Output the [X, Y] coordinate of the center of the cell containing the given text.  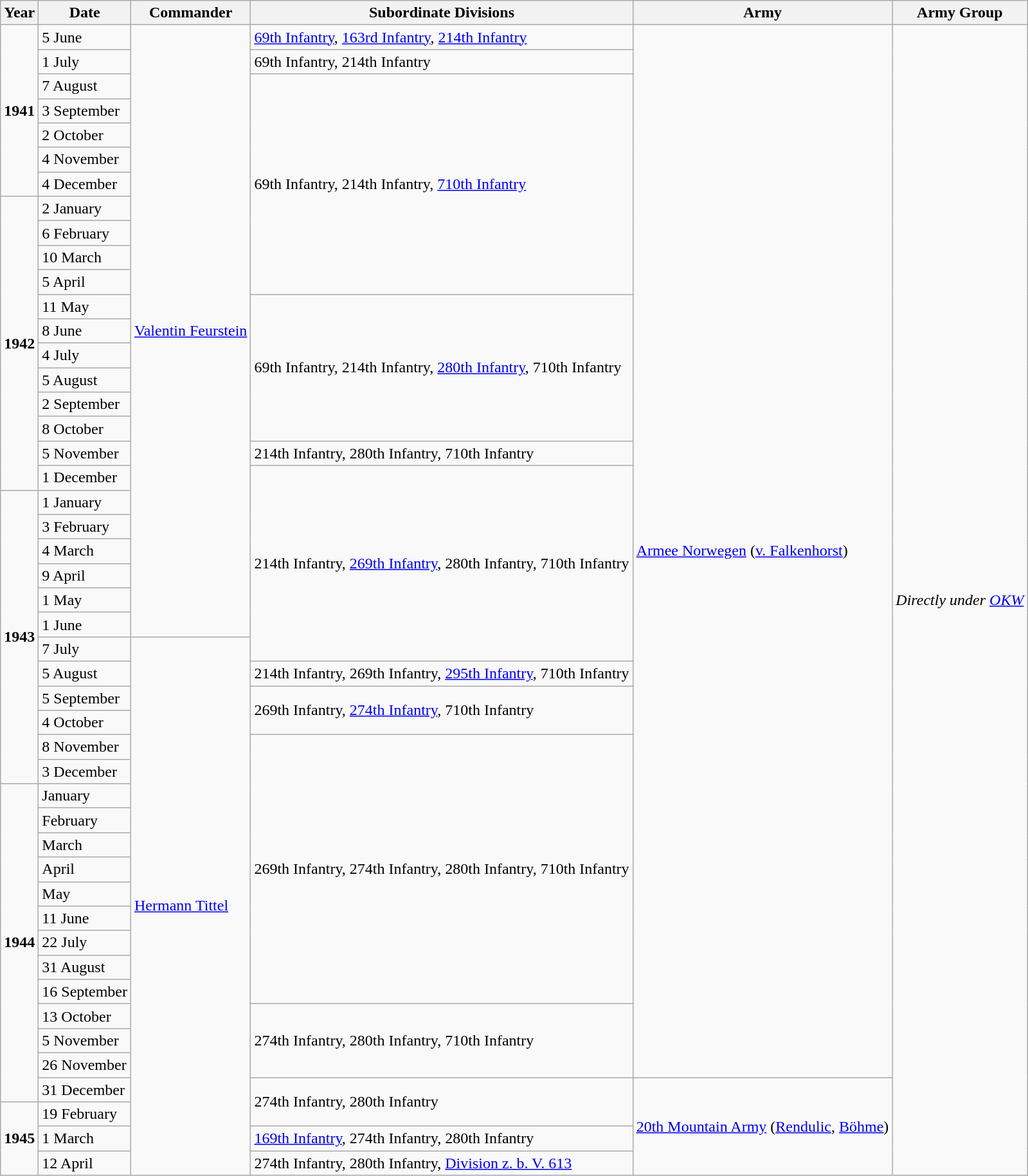
April [85, 869]
8 October [85, 429]
Date [85, 13]
Commander [191, 13]
Subordinate Divisions [442, 13]
69th Infantry, 214th Infantry, 710th Infantry [442, 184]
3 February [85, 527]
19 February [85, 1114]
5 April [85, 282]
4 December [85, 184]
4 March [85, 551]
1945 [19, 1139]
1 December [85, 478]
269th Infantry, 274th Infantry, 280th Infantry, 710th Infantry [442, 869]
169th Infantry, 274th Infantry, 280th Infantry [442, 1139]
1 May [85, 600]
214th Infantry, 269th Infantry, 295th Infantry, 710th Infantry [442, 673]
Armee Norwegen (v. Falkenhorst) [762, 552]
11 June [85, 918]
2 October [85, 135]
1941 [19, 111]
Army [762, 13]
269th Infantry, 274th Infantry, 710th Infantry [442, 710]
1943 [19, 637]
1 June [85, 624]
274th Infantry, 280th Infantry [442, 1102]
1 January [85, 502]
Hermann Tittel [191, 905]
3 September [85, 111]
274th Infantry, 280th Infantry, Division z. b. V. 613 [442, 1163]
Year [19, 13]
26 November [85, 1065]
7 July [85, 649]
11 May [85, 307]
1942 [19, 343]
5 September [85, 698]
274th Infantry, 280th Infantry, 710th Infantry [442, 1040]
Army Group [960, 13]
4 October [85, 723]
6 February [85, 233]
7 August [85, 86]
February [85, 820]
31 December [85, 1090]
31 August [85, 967]
March [85, 845]
214th Infantry, 280th Infantry, 710th Infantry [442, 453]
4 July [85, 356]
1 March [85, 1139]
69th Infantry, 214th Infantry, 280th Infantry, 710th Infantry [442, 368]
8 June [85, 331]
16 September [85, 991]
214th Infantry, 269th Infantry, 280th Infantry, 710th Infantry [442, 563]
Directly under OKW [960, 601]
1944 [19, 943]
3 December [85, 772]
12 April [85, 1163]
20th Mountain Army (Rendulic, Böhme) [762, 1126]
13 October [85, 1016]
Valentin Feurstein [191, 331]
May [85, 894]
1 July [85, 62]
2 January [85, 208]
5 June [85, 37]
January [85, 796]
69th Infantry, 214th Infantry [442, 62]
2 September [85, 404]
4 November [85, 159]
8 November [85, 747]
10 March [85, 257]
69th Infantry, 163rd Infantry, 214th Infantry [442, 37]
9 April [85, 575]
22 July [85, 943]
